Search for the cell housing the specified text and yield its (X, Y) center coordinate. 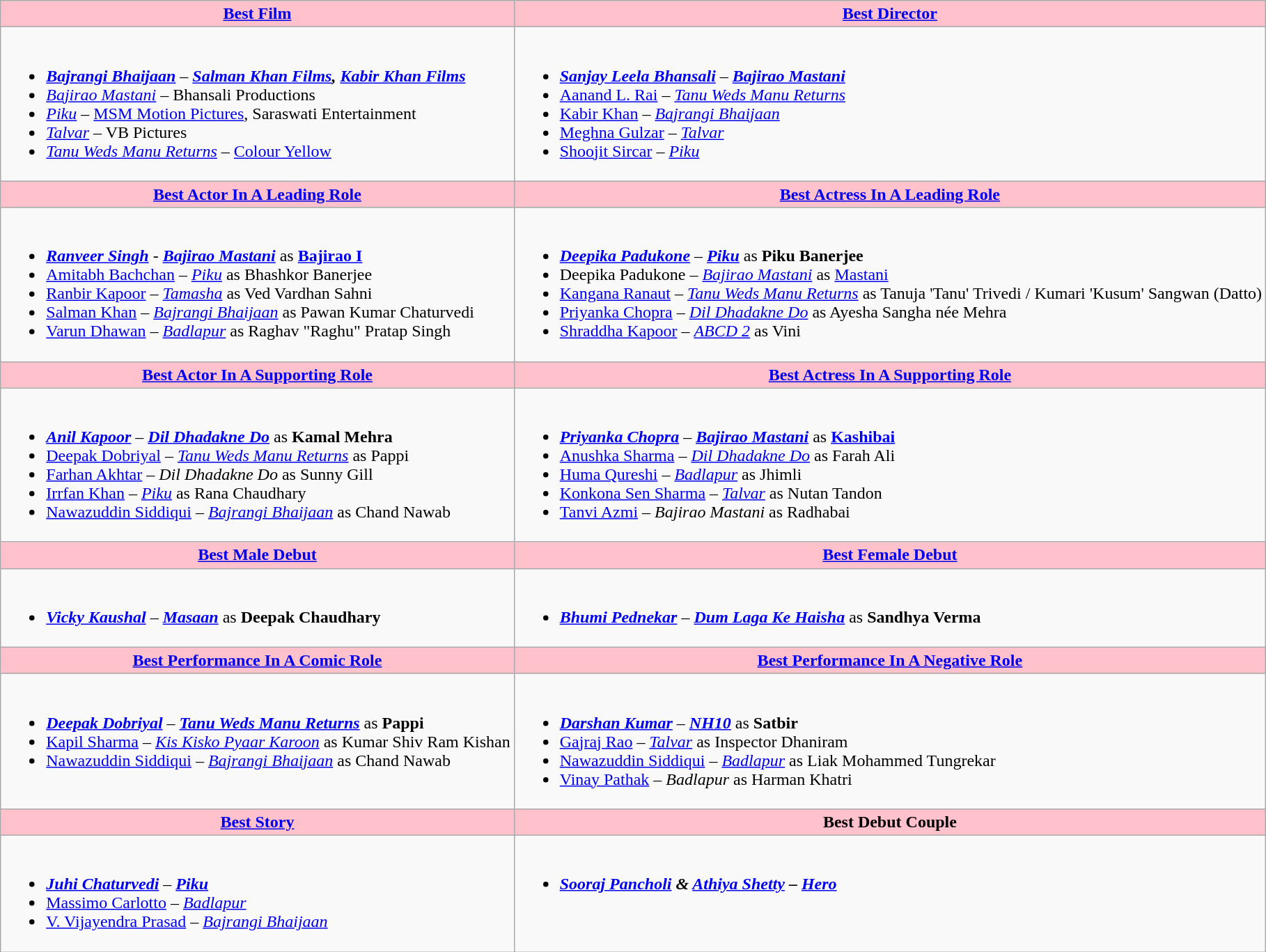
Sooraj Pancholi & Athiya Shetty – Hero (890, 893)
Best Actor In A Supporting Role (258, 375)
Best Film (258, 14)
Best Actor In A Leading Role (258, 194)
Best Performance In A Comic Role (258, 660)
Best Actress In A Leading Role (890, 194)
Best Male Debut (258, 555)
Best Female Debut (890, 555)
Best Director (890, 14)
Juhi Chaturvedi – PikuMassimo Carlotto – BadlapurV. Vijayendra Prasad – Bajrangi Bhaijaan (258, 893)
Best Story (258, 822)
Best Performance In A Negative Role (890, 660)
Bhumi Pednekar – Dum Laga Ke Haisha as Sandhya Verma (890, 607)
Best Debut Couple (890, 822)
Vicky Kaushal – Masaan as Deepak Chaudhary (258, 607)
Best Actress In A Supporting Role (890, 375)
